Scan for the cell matching the given text and deliver its (x, y) coordinate at center. 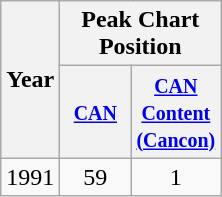
CAN Content (Cancon) (176, 112)
1 (176, 177)
CAN (96, 112)
1991 (30, 177)
Year (30, 80)
59 (96, 177)
Peak Chart Position (140, 34)
